Detect which cell encompasses the target text, then output its (x, y) center coordinate. 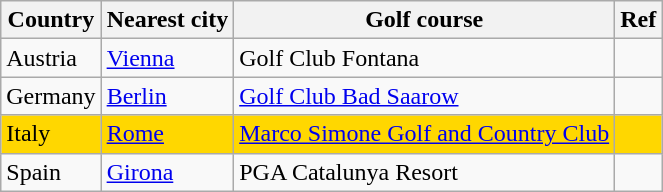
PGA Catalunya Resort (424, 172)
Spain (51, 172)
Country (51, 20)
Ref (638, 20)
Germany (51, 96)
Golf Club Fontana (424, 58)
Golf Club Bad Saarow (424, 96)
Italy (51, 134)
Marco Simone Golf and Country Club (424, 134)
Austria (51, 58)
Girona (168, 172)
Golf course (424, 20)
Rome (168, 134)
Berlin (168, 96)
Vienna (168, 58)
Nearest city (168, 20)
